Return (x, y) of the center of cell containing provided text 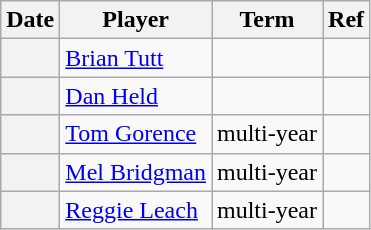
Dan Held (136, 96)
Reggie Leach (136, 210)
Brian Tutt (136, 58)
Term (268, 20)
Ref (346, 20)
Date (30, 20)
Player (136, 20)
Mel Bridgman (136, 172)
Tom Gorence (136, 134)
